Find where the given text appears and provide that cell's center as [X, Y] coordinate. 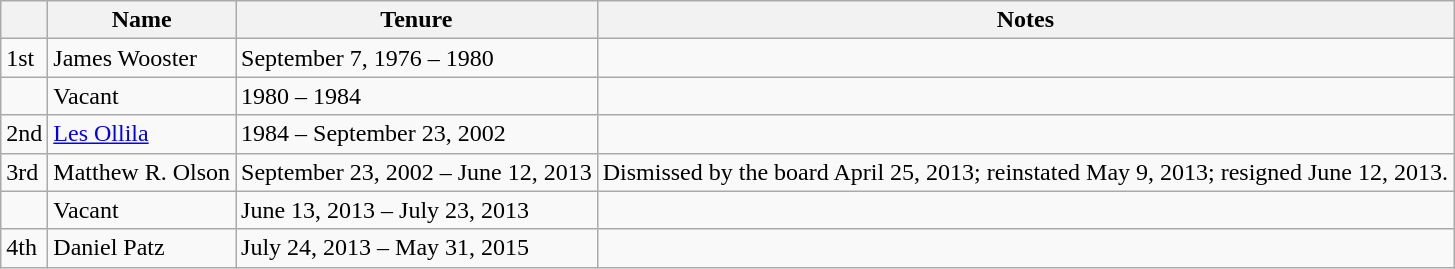
July 24, 2013 – May 31, 2015 [417, 248]
Notes [1025, 20]
4th [24, 248]
Les Ollila [142, 134]
Matthew R. Olson [142, 172]
Daniel Patz [142, 248]
Name [142, 20]
2nd [24, 134]
September 7, 1976 – 1980 [417, 58]
1980 – 1984 [417, 96]
June 13, 2013 – July 23, 2013 [417, 210]
Dismissed by the board April 25, 2013; reinstated May 9, 2013; resigned June 12, 2013. [1025, 172]
1984 – September 23, 2002 [417, 134]
September 23, 2002 – June 12, 2013 [417, 172]
Tenure [417, 20]
James Wooster [142, 58]
1st [24, 58]
3rd [24, 172]
